Locate the cell with the specified text and output its (X, Y) center coordinate. 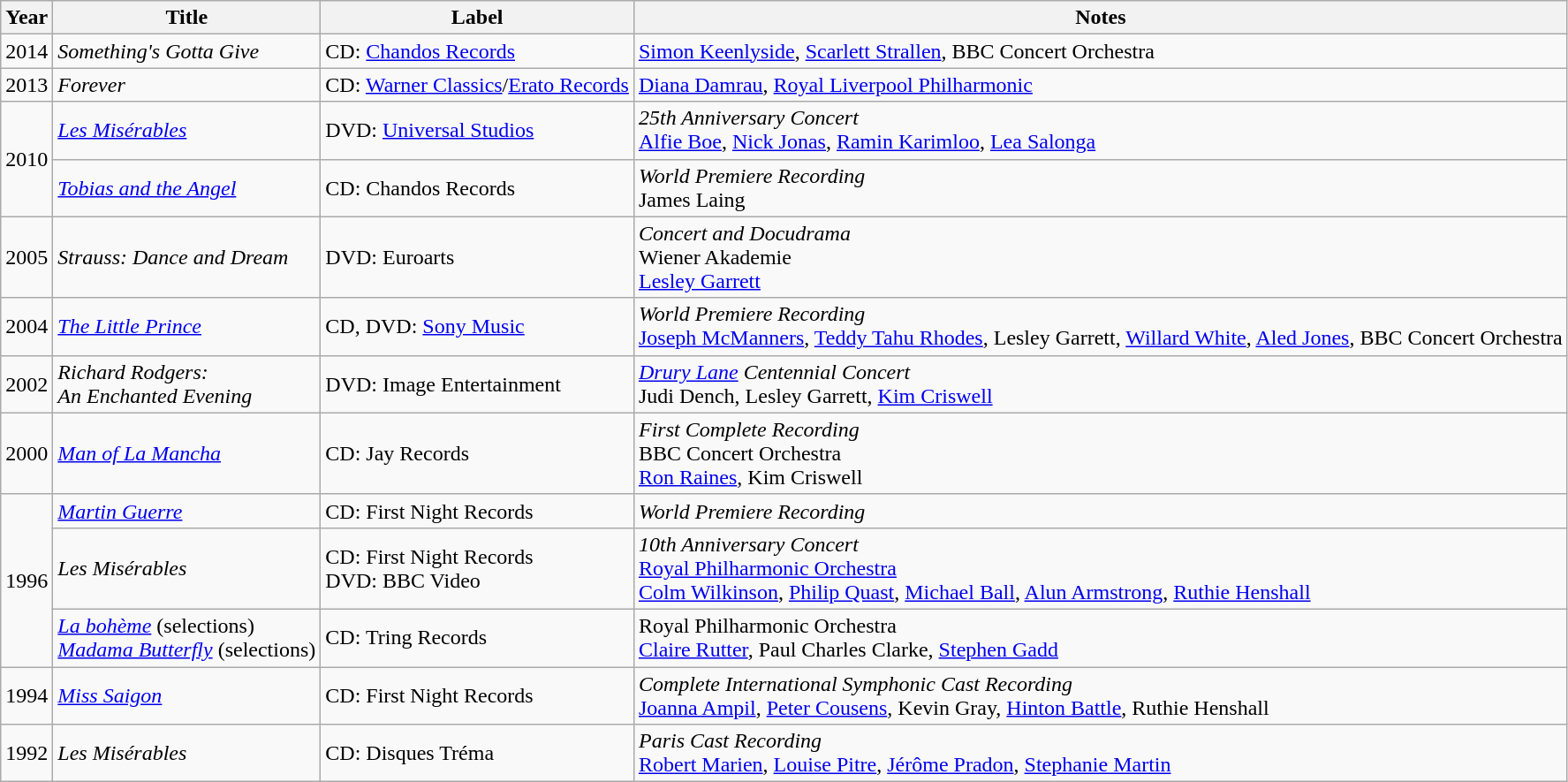
Drury Lane Centennial ConcertJudi Dench, Lesley Garrett, Kim Criswell (1101, 383)
25th Anniversary ConcertAlfie Boe, Nick Jonas, Ramin Karimloo, Lea Salonga (1101, 131)
Notes (1101, 18)
DVD: Euroarts (477, 257)
CD: Tring Records (477, 638)
2010 (27, 159)
Strauss: Dance and Dream (187, 257)
Paris Cast RecordingRobert Marien, Louise Pitre, Jérôme Pradon, Stephanie Martin (1101, 753)
DVD: Universal Studios (477, 131)
World Premiere RecordingJames Laing (1101, 187)
Royal Philharmonic OrchestraClaire Rutter, Paul Charles Clarke, Stephen Gadd (1101, 638)
World Premiere Recording (1101, 511)
World Premiere RecordingJoseph McManners, Teddy Tahu Rhodes, Lesley Garrett, Willard White, Aled Jones, BBC Concert Orchestra (1101, 327)
2002 (27, 383)
CD: Warner Classics/Erato Records (477, 85)
Something's Gotta Give (187, 51)
2013 (27, 85)
Concert and DocudramaWiener AkademieLesley Garrett (1101, 257)
Year (27, 18)
The Little Prince (187, 327)
Man of La Mancha (187, 453)
2014 (27, 51)
Forever (187, 85)
2000 (27, 453)
Label (477, 18)
CD: Disques Tréma (477, 753)
Diana Damrau, Royal Liverpool Philharmonic (1101, 85)
1992 (27, 753)
1994 (27, 695)
CD: Jay Records (477, 453)
Title (187, 18)
10th Anniversary ConcertRoyal Philharmonic OrchestraColm Wilkinson, Philip Quast, Michael Ball, Alun Armstrong, Ruthie Henshall (1101, 568)
DVD: Image Entertainment (477, 383)
1996 (27, 580)
CD, DVD: Sony Music (477, 327)
Simon Keenlyside, Scarlett Strallen, BBC Concert Orchestra (1101, 51)
First Complete RecordingBBC Concert OrchestraRon Raines, Kim Criswell (1101, 453)
Richard Rodgers:An Enchanted Evening (187, 383)
La bohème (selections)Madama Butterfly (selections) (187, 638)
Martin Guerre (187, 511)
Complete International Symphonic Cast RecordingJoanna Ampil, Peter Cousens, Kevin Gray, Hinton Battle, Ruthie Henshall (1101, 695)
Tobias and the Angel (187, 187)
2005 (27, 257)
2004 (27, 327)
Miss Saigon (187, 695)
CD: First Night RecordsDVD: BBC Video (477, 568)
